Output the (X, Y) coordinate of the center of the cell containing the given text.  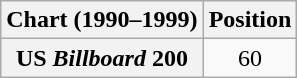
US Billboard 200 (102, 58)
60 (250, 58)
Position (250, 20)
Chart (1990–1999) (102, 20)
